Search for the cell housing the specified text and yield its [x, y] center coordinate. 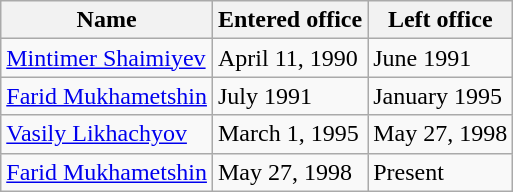
Mintimer Shaimiyev [107, 58]
Present [440, 172]
July 1991 [290, 96]
June 1991 [440, 58]
Entered office [290, 20]
January 1995 [440, 96]
March 1, 1995 [290, 134]
Vasily Likhachyov [107, 134]
Left office [440, 20]
Name [107, 20]
April 11, 1990 [290, 58]
